Scan for the cell matching the given text and deliver its (X, Y) coordinate at center. 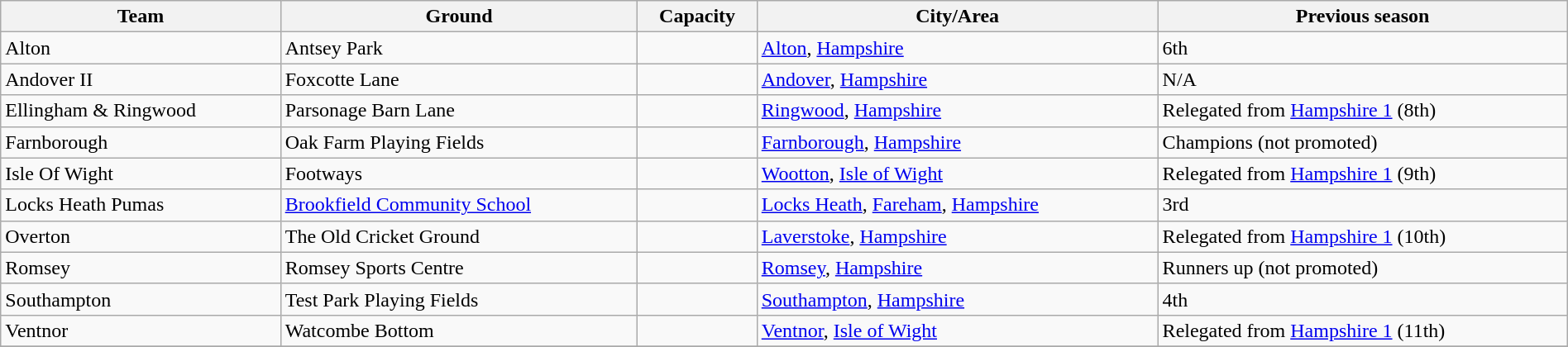
Alton (141, 48)
Test Park Playing Fields (459, 299)
Romsey Sports Centre (459, 268)
Andover II (141, 79)
Footways (459, 173)
City/Area (958, 17)
Parsonage Barn Lane (459, 111)
Isle Of Wight (141, 173)
Relegated from Hampshire 1 (9th) (1363, 173)
The Old Cricket Ground (459, 236)
Southampton (141, 299)
Locks Heath Pumas (141, 205)
Farnborough (141, 142)
Ellingham & Ringwood (141, 111)
Farnborough, Hampshire (958, 142)
Team (141, 17)
Previous season (1363, 17)
Ringwood, Hampshire (958, 111)
Laverstoke, Hampshire (958, 236)
Ground (459, 17)
Relegated from Hampshire 1 (8th) (1363, 111)
Antsey Park (459, 48)
3rd (1363, 205)
Wootton, Isle of Wight (958, 173)
Romsey, Hampshire (958, 268)
Relegated from Hampshire 1 (10th) (1363, 236)
Romsey (141, 268)
Overton (141, 236)
Brookfield Community School (459, 205)
Ventnor (141, 330)
Watcombe Bottom (459, 330)
4th (1363, 299)
Locks Heath, Fareham, Hampshire (958, 205)
Oak Farm Playing Fields (459, 142)
Southampton, Hampshire (958, 299)
Alton, Hampshire (958, 48)
Ventnor, Isle of Wight (958, 330)
Relegated from Hampshire 1 (11th) (1363, 330)
Foxcotte Lane (459, 79)
Andover, Hampshire (958, 79)
N/A (1363, 79)
Runners up (not promoted) (1363, 268)
Champions (not promoted) (1363, 142)
6th (1363, 48)
Capacity (697, 17)
